Pinpoint the cell where the given text exists, returning its [X, Y] midpoint coordinate. 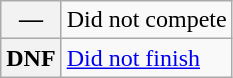
Did not finish [146, 58]
— [31, 20]
Did not compete [146, 20]
DNF [31, 58]
